Identify which cell holds the provided text, then report its (x, y) central coordinate. 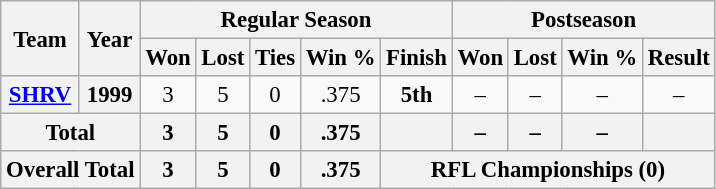
Finish (416, 58)
Overall Total (70, 170)
Year (109, 38)
Regular Season (296, 20)
Ties (276, 58)
5th (416, 95)
Total (70, 133)
SHRV (40, 95)
Team (40, 38)
1999 (109, 95)
Result (678, 58)
Postseason (584, 20)
RFL Championships (0) (548, 170)
